Return [X, Y] of the center of cell containing provided text 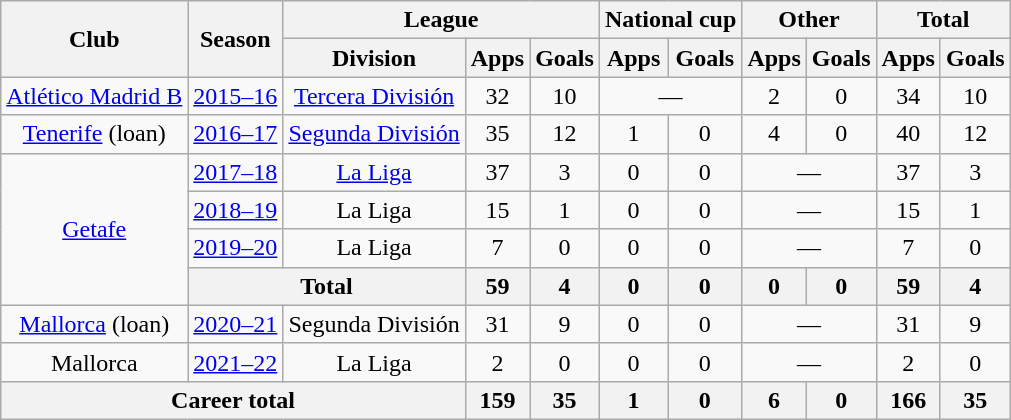
Career total [233, 400]
Getafe [94, 229]
Mallorca [94, 362]
2021–22 [236, 362]
Season [236, 39]
2015–16 [236, 96]
159 [497, 400]
Atlético Madrid B [94, 96]
2020–21 [236, 324]
National cup [670, 20]
Mallorca (loan) [94, 324]
34 [908, 96]
2017–18 [236, 172]
6 [774, 400]
32 [497, 96]
Other [809, 20]
Tenerife (loan) [94, 134]
Tercera División [374, 96]
League [442, 20]
Club [94, 39]
2018–19 [236, 210]
40 [908, 134]
166 [908, 400]
2019–20 [236, 248]
2016–17 [236, 134]
Division [374, 58]
